Identify which cell holds the provided text, then report its [x, y] central coordinate. 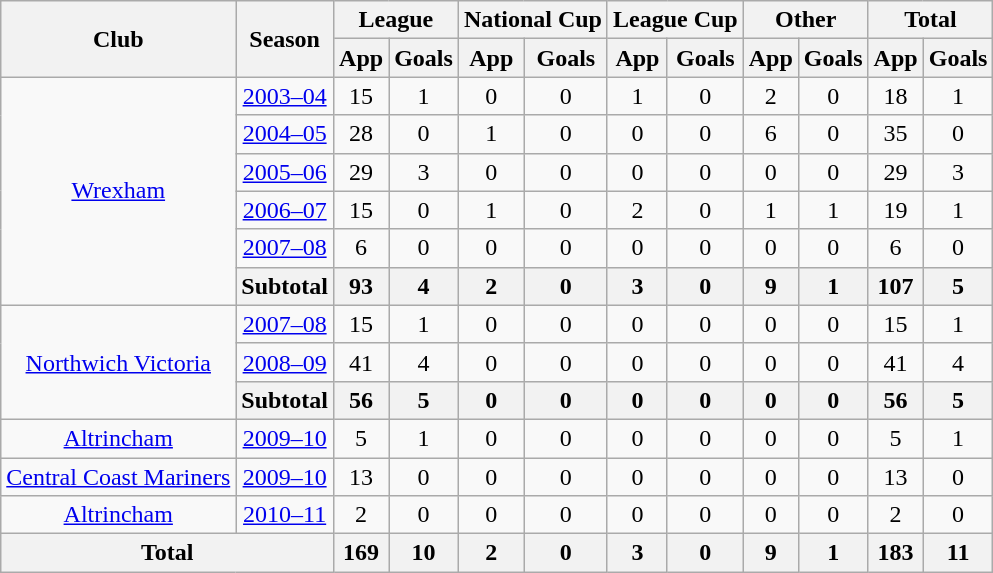
2006–07 [285, 210]
2008–09 [285, 362]
Other [806, 20]
93 [362, 286]
2010–11 [285, 515]
35 [896, 134]
2004–05 [285, 134]
18 [896, 96]
Wrexham [118, 191]
League [396, 20]
2005–06 [285, 172]
National Cup [532, 20]
Club [118, 39]
19 [896, 210]
Northwich Victoria [118, 362]
10 [424, 553]
28 [362, 134]
183 [896, 553]
11 [958, 553]
169 [362, 553]
107 [896, 286]
Season [285, 39]
Central Coast Mariners [118, 477]
League Cup [675, 20]
2003–04 [285, 96]
